Extract the (X, Y) coordinate from the center of the cell holding the provided text.  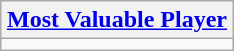
Most Valuable Player (116, 20)
